From the cell containing the given text, extract its center point as (X, Y) coordinate. 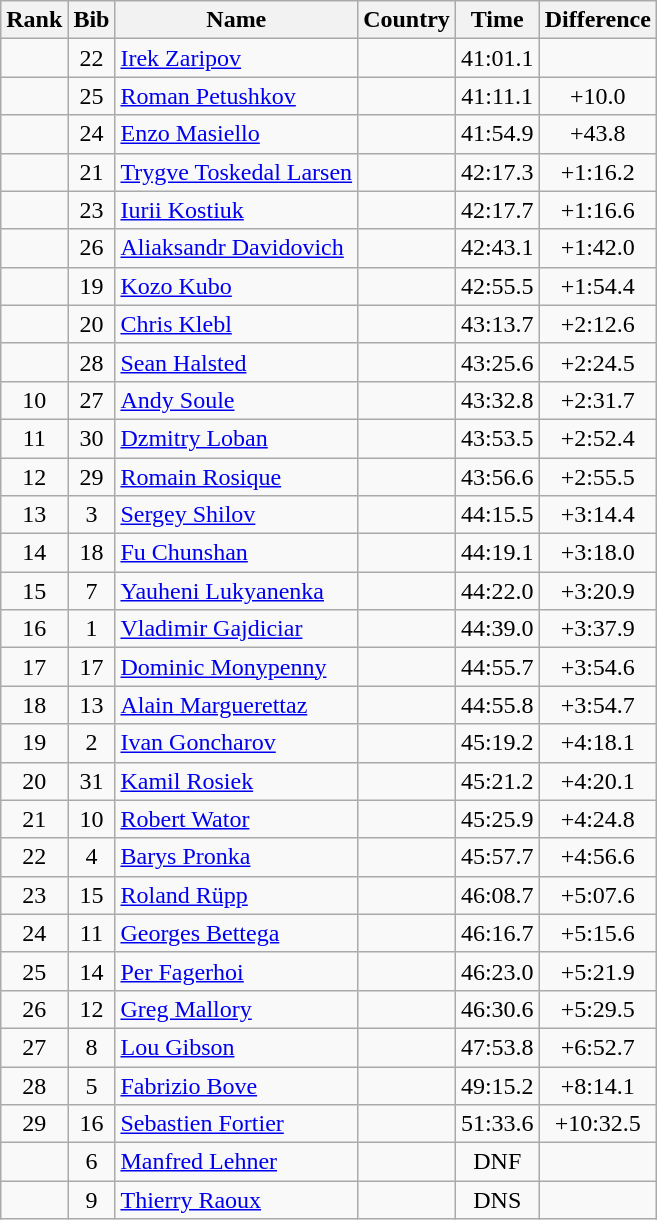
+3:54.6 (598, 667)
Sebastien Fortier (236, 1124)
49:15.2 (497, 1085)
Lou Gibson (236, 1047)
Bib (92, 20)
44:55.7 (497, 667)
Enzo Masiello (236, 134)
+6:52.7 (598, 1047)
+4:20.1 (598, 781)
44:19.1 (497, 553)
+5:07.6 (598, 895)
DNF (497, 1162)
+10:32.5 (598, 1124)
6 (92, 1162)
Trygve Toskedal Larsen (236, 172)
43:25.6 (497, 362)
+3:14.4 (598, 515)
+8:14.1 (598, 1085)
Vladimir Gajdiciar (236, 629)
2 (92, 743)
3 (92, 515)
+3:37.9 (598, 629)
Andy Soule (236, 400)
Roman Petushkov (236, 96)
Difference (598, 20)
+1:16.6 (598, 210)
5 (92, 1085)
44:22.0 (497, 591)
Dominic Monypenny (236, 667)
Barys Pronka (236, 857)
41:01.1 (497, 58)
45:19.2 (497, 743)
+4:18.1 (598, 743)
44:15.5 (497, 515)
+2:12.6 (598, 324)
45:25.9 (497, 819)
Romain Rosique (236, 477)
Time (497, 20)
DNS (497, 1200)
Fabrizio Bove (236, 1085)
+3:20.9 (598, 591)
Irek Zaripov (236, 58)
+2:52.4 (598, 438)
4 (92, 857)
+3:18.0 (598, 553)
Manfred Lehner (236, 1162)
45:21.2 (497, 781)
Dzmitry Loban (236, 438)
30 (92, 438)
+2:31.7 (598, 400)
Thierry Raoux (236, 1200)
51:33.6 (497, 1124)
43:13.7 (497, 324)
+1:42.0 (598, 248)
42:17.3 (497, 172)
42:43.1 (497, 248)
Kozo Kubo (236, 286)
Yauheni Lukyanenka (236, 591)
+43.8 (598, 134)
43:32.8 (497, 400)
44:39.0 (497, 629)
Rank (34, 20)
Aliaksandr Davidovich (236, 248)
43:53.5 (497, 438)
Alain Marguerettaz (236, 705)
Sergey Shilov (236, 515)
41:54.9 (497, 134)
46:16.7 (497, 933)
+5:29.5 (598, 1009)
+3:54.7 (598, 705)
8 (92, 1047)
9 (92, 1200)
46:08.7 (497, 895)
Country (407, 20)
Greg Mallory (236, 1009)
+4:56.6 (598, 857)
46:23.0 (497, 971)
7 (92, 591)
31 (92, 781)
Georges Bettega (236, 933)
42:17.7 (497, 210)
45:57.7 (497, 857)
Robert Wator (236, 819)
Kamil Rosiek (236, 781)
+10.0 (598, 96)
+1:54.4 (598, 286)
+2:24.5 (598, 362)
+5:21.9 (598, 971)
46:30.6 (497, 1009)
Ivan Goncharov (236, 743)
Fu Chunshan (236, 553)
+1:16.2 (598, 172)
+5:15.6 (598, 933)
43:56.6 (497, 477)
1 (92, 629)
Iurii Kostiuk (236, 210)
47:53.8 (497, 1047)
+4:24.8 (598, 819)
+2:55.5 (598, 477)
Chris Klebl (236, 324)
41:11.1 (497, 96)
Roland Rüpp (236, 895)
42:55.5 (497, 286)
Per Fagerhoi (236, 971)
Sean Halsted (236, 362)
44:55.8 (497, 705)
Name (236, 20)
